Output the [X, Y] coordinate of the center of the cell containing the given text.  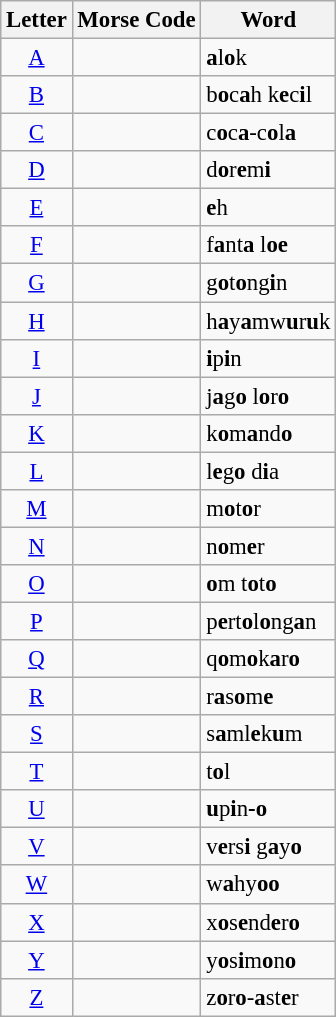
X [36, 922]
T [36, 772]
pertolongan [268, 621]
N [36, 546]
eh [268, 208]
wahyoo [268, 885]
Q [36, 659]
V [36, 847]
gotongin [268, 283]
om toto [268, 584]
I [36, 358]
S [36, 734]
U [36, 809]
fanta loe [268, 245]
komando [268, 433]
motor [268, 509]
doremi [268, 170]
lego dia [268, 471]
W [36, 885]
nomer [268, 546]
K [36, 433]
ipin [268, 358]
P [36, 621]
Morse Code [136, 20]
coca-cola [268, 133]
J [36, 396]
qomokaro [268, 659]
alok [268, 58]
R [36, 697]
D [36, 170]
tol [268, 772]
zoro-aster [268, 997]
jago loro [268, 396]
F [36, 245]
xosendero [268, 922]
bocah kecil [268, 95]
G [36, 283]
Y [36, 960]
rasome [268, 697]
M [36, 509]
samlekum [268, 734]
A [36, 58]
Letter [36, 20]
versi gayo [268, 847]
L [36, 471]
E [36, 208]
H [36, 321]
Word [268, 20]
O [36, 584]
B [36, 95]
yosimono [268, 960]
Z [36, 997]
upin-o [268, 809]
C [36, 133]
hayamwuruk [268, 321]
